Search for the cell housing the specified text and yield its [X, Y] center coordinate. 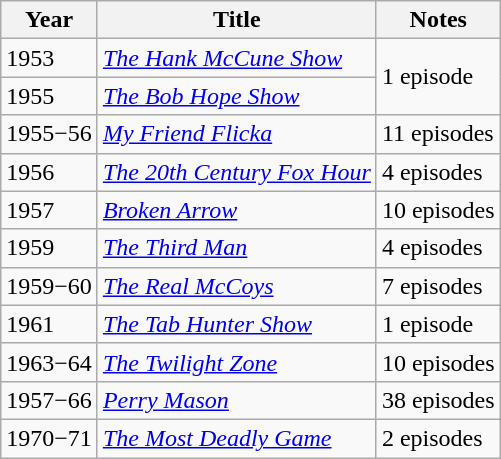
1956 [50, 172]
The Real McCoys [236, 286]
1963−64 [50, 362]
My Friend Flicka [236, 134]
The Third Man [236, 248]
The 20th Century Fox Hour [236, 172]
Broken Arrow [236, 210]
1959−60 [50, 286]
7 episodes [438, 286]
The Twilight Zone [236, 362]
1961 [50, 324]
The Hank McCune Show [236, 58]
Notes [438, 20]
The Bob Hope Show [236, 96]
11 episodes [438, 134]
1953 [50, 58]
1957 [50, 210]
The Tab Hunter Show [236, 324]
1970−71 [50, 438]
2 episodes [438, 438]
Title [236, 20]
The Most Deadly Game [236, 438]
1955 [50, 96]
1955−56 [50, 134]
Year [50, 20]
1959 [50, 248]
38 episodes [438, 400]
1957−66 [50, 400]
Perry Mason [236, 400]
